Determine the (X, Y) coordinate at the center of the cell enclosing the given text.  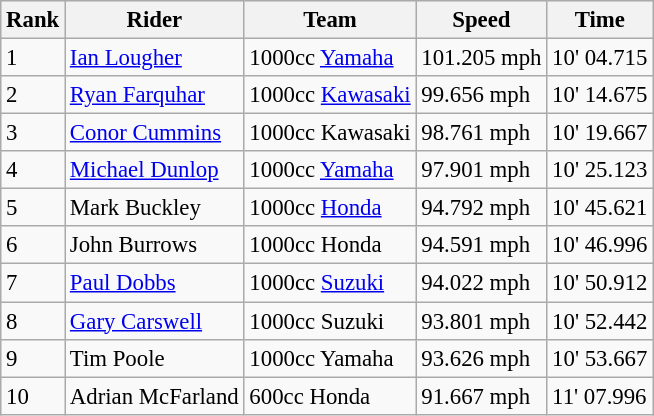
10' 45.621 (600, 208)
6 (33, 245)
10' 50.912 (600, 283)
97.901 mph (482, 170)
Gary Carswell (155, 321)
Speed (482, 20)
93.801 mph (482, 321)
600cc Honda (330, 396)
Paul Dobbs (155, 283)
93.626 mph (482, 358)
7 (33, 283)
Michael Dunlop (155, 170)
91.667 mph (482, 396)
5 (33, 208)
10' 04.715 (600, 58)
10' 46.996 (600, 245)
3 (33, 133)
11' 07.996 (600, 396)
8 (33, 321)
94.591 mph (482, 245)
Adrian McFarland (155, 396)
101.205 mph (482, 58)
1 (33, 58)
Conor Cummins (155, 133)
Ryan Farquhar (155, 95)
10' 53.667 (600, 358)
Rank (33, 20)
Time (600, 20)
Rider (155, 20)
10' 25.123 (600, 170)
10' 14.675 (600, 95)
98.761 mph (482, 133)
4 (33, 170)
Ian Lougher (155, 58)
Tim Poole (155, 358)
10 (33, 396)
94.022 mph (482, 283)
9 (33, 358)
99.656 mph (482, 95)
10' 52.442 (600, 321)
John Burrows (155, 245)
Team (330, 20)
Mark Buckley (155, 208)
2 (33, 95)
94.792 mph (482, 208)
10' 19.667 (600, 133)
